From the cell containing the given text, extract its center point as [X, Y] coordinate. 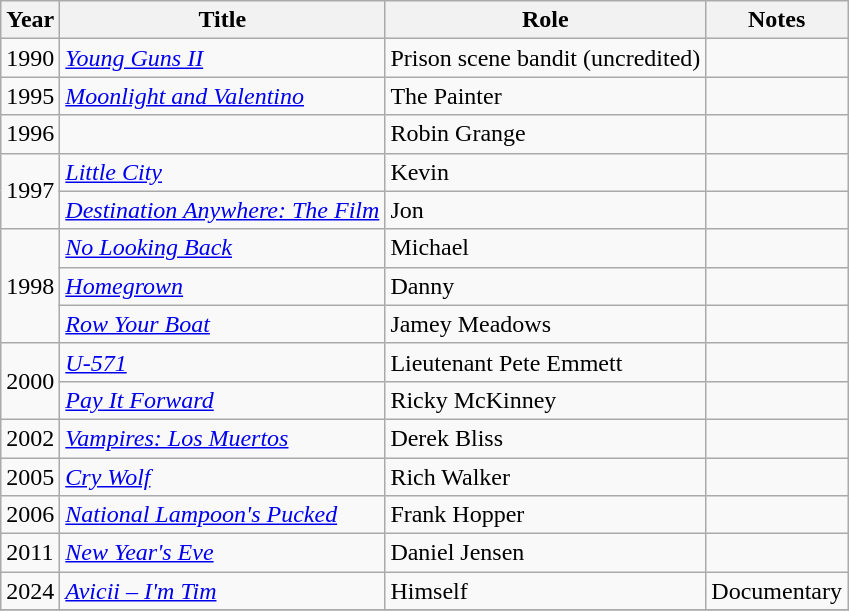
Title [222, 20]
Lieutenant Pete Emmett [546, 362]
Little City [222, 172]
Daniel Jensen [546, 553]
Robin Grange [546, 134]
1996 [30, 134]
Notes [777, 20]
2024 [30, 591]
Moonlight and Valentino [222, 96]
Frank Hopper [546, 515]
Derek Bliss [546, 438]
Danny [546, 286]
2005 [30, 477]
U-571 [222, 362]
Kevin [546, 172]
Role [546, 20]
2000 [30, 381]
2002 [30, 438]
Cry Wolf [222, 477]
Young Guns II [222, 58]
2011 [30, 553]
2006 [30, 515]
The Painter [546, 96]
1990 [30, 58]
Michael [546, 248]
1995 [30, 96]
Jon [546, 210]
No Looking Back [222, 248]
Vampires: Los Muertos [222, 438]
Ricky McKinney [546, 400]
Avicii – I'm Tim [222, 591]
National Lampoon's Pucked [222, 515]
1997 [30, 191]
Documentary [777, 591]
Himself [546, 591]
Year [30, 20]
Pay It Forward [222, 400]
Row Your Boat [222, 324]
Prison scene bandit (uncredited) [546, 58]
Jamey Meadows [546, 324]
Destination Anywhere: The Film [222, 210]
New Year's Eve [222, 553]
1998 [30, 286]
Rich Walker [546, 477]
Homegrown [222, 286]
